Locate the cell with the specified text and output its (X, Y) center coordinate. 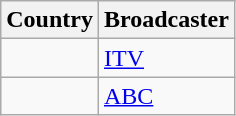
ABC (166, 96)
ITV (166, 58)
Broadcaster (166, 20)
Country (50, 20)
